Find where the given text appears and provide that cell's center as [x, y] coordinate. 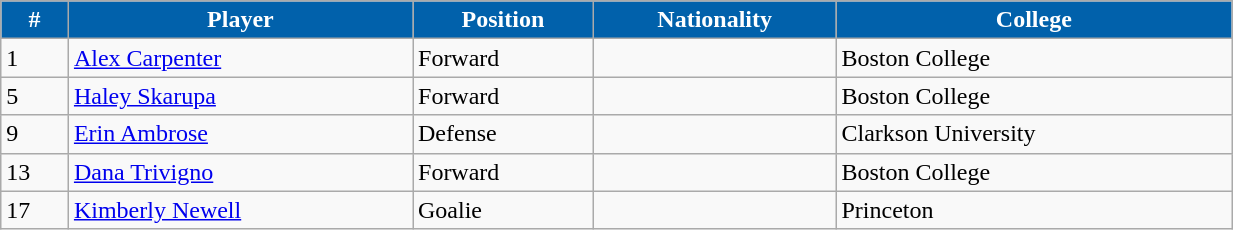
Defense [502, 134]
Clarkson University [1034, 134]
College [1034, 20]
Player [240, 20]
Princeton [1034, 210]
Kimberly Newell [240, 210]
Dana Trivigno [240, 172]
1 [35, 58]
Erin Ambrose [240, 134]
5 [35, 96]
Position [502, 20]
Alex Carpenter [240, 58]
9 [35, 134]
13 [35, 172]
Nationality [714, 20]
Goalie [502, 210]
# [35, 20]
Haley Skarupa [240, 96]
17 [35, 210]
